Find where the given text appears and provide that cell's center as (x, y) coordinate. 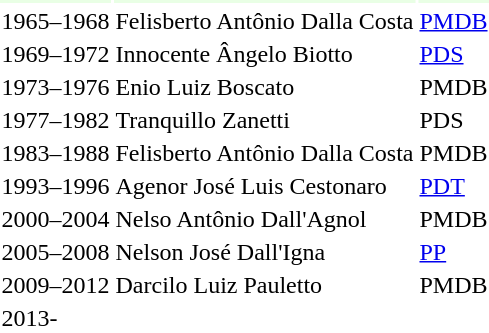
2005–2008 (56, 252)
Nelson José Dall'Igna (264, 252)
Agenor José Luis Cestonaro (264, 186)
Innocente Ângelo Biotto (264, 54)
Tranquillo Zanetti (264, 120)
PP (454, 252)
2009–2012 (56, 285)
1993–1996 (56, 186)
1969–1972 (56, 54)
Darcilo Luiz Pauletto (264, 285)
1983–1988 (56, 153)
2000–2004 (56, 219)
2013- (56, 318)
1973–1976 (56, 87)
Enio Luiz Boscato (264, 87)
1977–1982 (56, 120)
PDT (454, 186)
1965–1968 (56, 21)
Nelso Antônio Dall'Agnol (264, 219)
